Scan for the cell matching the given text and deliver its [X, Y] coordinate at center. 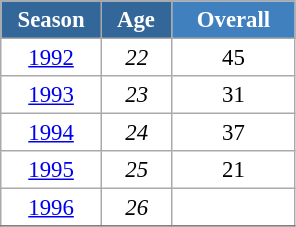
24 [136, 133]
1994 [52, 133]
Season [52, 20]
Age [136, 20]
1992 [52, 58]
26 [136, 208]
1995 [52, 170]
23 [136, 95]
31 [234, 95]
21 [234, 170]
37 [234, 133]
22 [136, 58]
1996 [52, 208]
1993 [52, 95]
Overall [234, 20]
25 [136, 170]
45 [234, 58]
